For the text-containing cell, return its midpoint in (X, Y) coordinate format. 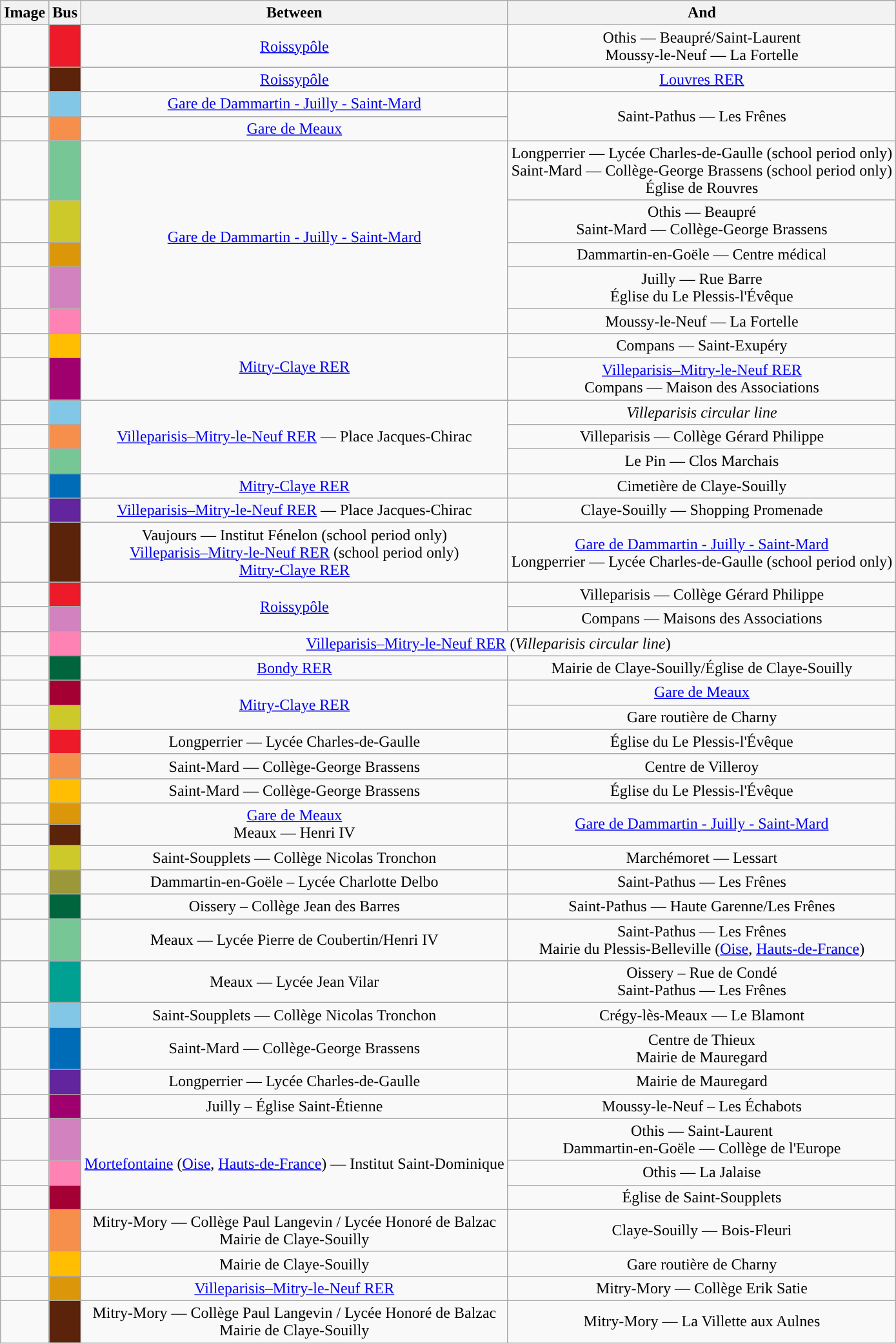
Centre de Villeroy (702, 766)
Villeparisis–Mitry-le-Neuf RER (295, 1288)
Claye-Souilly — Shopping Promenade (702, 510)
Villeparisis–Mitry-le-Neuf RER (Villeparisis circular line) (489, 643)
Compans — Maisons des Associations (702, 619)
Meaux — Lycée Pierre de Coubertin/Henri IV (295, 940)
Gare de Dammartin - Juilly - Saint-MardLongperrier — Lycée Charles-de-Gaulle (school period only) (702, 552)
Claye-Souilly — Bois-Fleuri (702, 1230)
Mortefontaine (Oise, Hauts-de-France) — Institut Saint-Dominique (295, 1164)
Mairie de Claye-Souilly (295, 1264)
Mitry-Mory — Collège Erik Satie (702, 1288)
Mitry-Mory — La Villette aux Aulnes (702, 1322)
Marchémoret — Lessart (702, 858)
Othis — Saint-LaurentDammartin-en-Goële — Collège de l'Europe (702, 1140)
Moussy-le-Neuf — La Fortelle (702, 321)
Louvres RER (702, 79)
Saint-Pathus — Haute Garenne/Les Frênes (702, 907)
Image (25, 13)
And (702, 13)
Bondy RER (295, 668)
Villeparisis circular line (702, 412)
Bus (65, 13)
Villeparisis–Mitry-le-Neuf RERCompans — Maison des Associations (702, 378)
Meaux — Lycée Jean Vilar (295, 982)
Crégy-lès-Meaux — Le Blamont (702, 1015)
Dammartin-en-Goële — Centre médical (702, 254)
Le Pin — Clos Marchais (702, 461)
Mairie de Claye-Souilly/Église de Claye-Souilly (702, 668)
Oissery – Collège Jean des Barres (295, 907)
Oissery – Rue de CondéSaint-Pathus — Les Frênes (702, 982)
Saint-Pathus — Les FrênesMairie du Plessis-Belleville (Oise, Hauts-de-France) (702, 940)
Juilly – Église Saint-Étienne (295, 1106)
Between (295, 13)
Othis — BeaupréSaint-Mard — Collège-George Brassens (702, 221)
Église de Saint-Soupplets (702, 1197)
Longperrier — Lycée Charles-de-Gaulle (school period only)Saint-Mard — Collège-George Brassens (school period only)Église de Rouvres (702, 170)
Moussy-le-Neuf – Les Échabots (702, 1106)
Compans — Saint-Exupéry (702, 345)
Vaujours — Institut Fénelon (school period only)Villeparisis–Mitry-le-Neuf RER (school period only)Mitry-Claye RER (295, 552)
Othis — Beaupré/Saint-LaurentMoussy-le-Neuf — La Fortelle (702, 46)
Mairie de Mauregard (702, 1082)
Centre de ThieuxMairie de Mauregard (702, 1048)
Gare de MeauxMeaux — Henri IV (295, 823)
Dammartin-en-Goële – Lycée Charlotte Delbo (295, 882)
Othis — La Jalaise (702, 1173)
Juilly — Rue BarreÉglise du Le Plessis-l'Évêque (702, 288)
Cimetière de Claye-Souilly (702, 486)
